Return [x, y] of the center of cell containing provided text 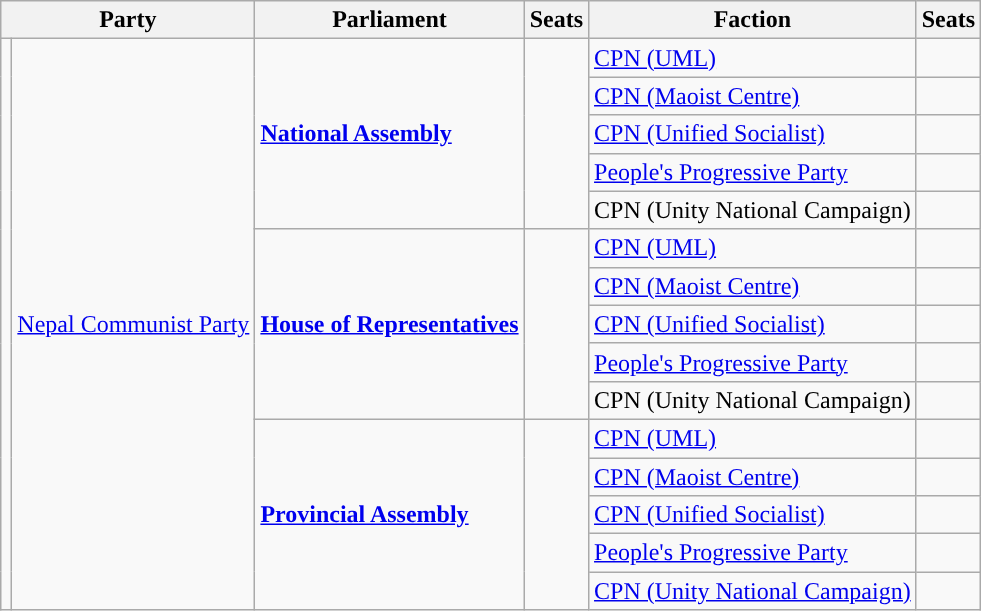
Nepal Communist Party [134, 324]
Party [128, 20]
Faction [753, 20]
House of Representatives [390, 324]
Provincial Assembly [390, 514]
National Assembly [390, 134]
Parliament [390, 20]
